Determine the (X, Y) coordinate at the center of the cell enclosing the given text.  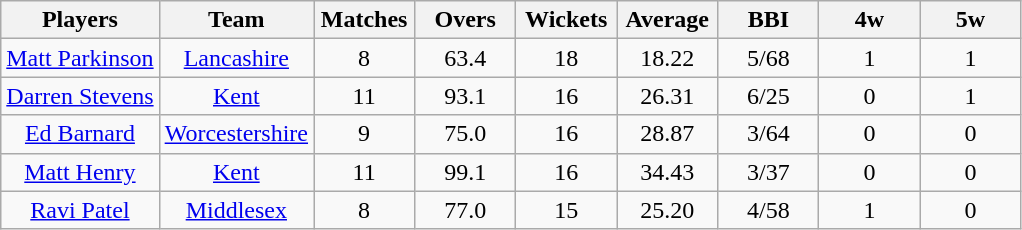
3/64 (768, 134)
25.20 (668, 210)
Overs (466, 20)
4/58 (768, 210)
26.31 (668, 96)
34.43 (668, 172)
4w (870, 20)
BBI (768, 20)
3/37 (768, 172)
Worcestershire (236, 134)
77.0 (466, 210)
93.1 (466, 96)
Wickets (566, 20)
Middlesex (236, 210)
Team (236, 20)
Matt Parkinson (80, 58)
Lancashire (236, 58)
Players (80, 20)
5w (970, 20)
28.87 (668, 134)
15 (566, 210)
Matches (364, 20)
Ravi Patel (80, 210)
Darren Stevens (80, 96)
99.1 (466, 172)
9 (364, 134)
Average (668, 20)
75.0 (466, 134)
18.22 (668, 58)
5/68 (768, 58)
Matt Henry (80, 172)
6/25 (768, 96)
63.4 (466, 58)
18 (566, 58)
Ed Barnard (80, 134)
